Return the [x, y] coordinate for the center point of the cell that contains the specified text.  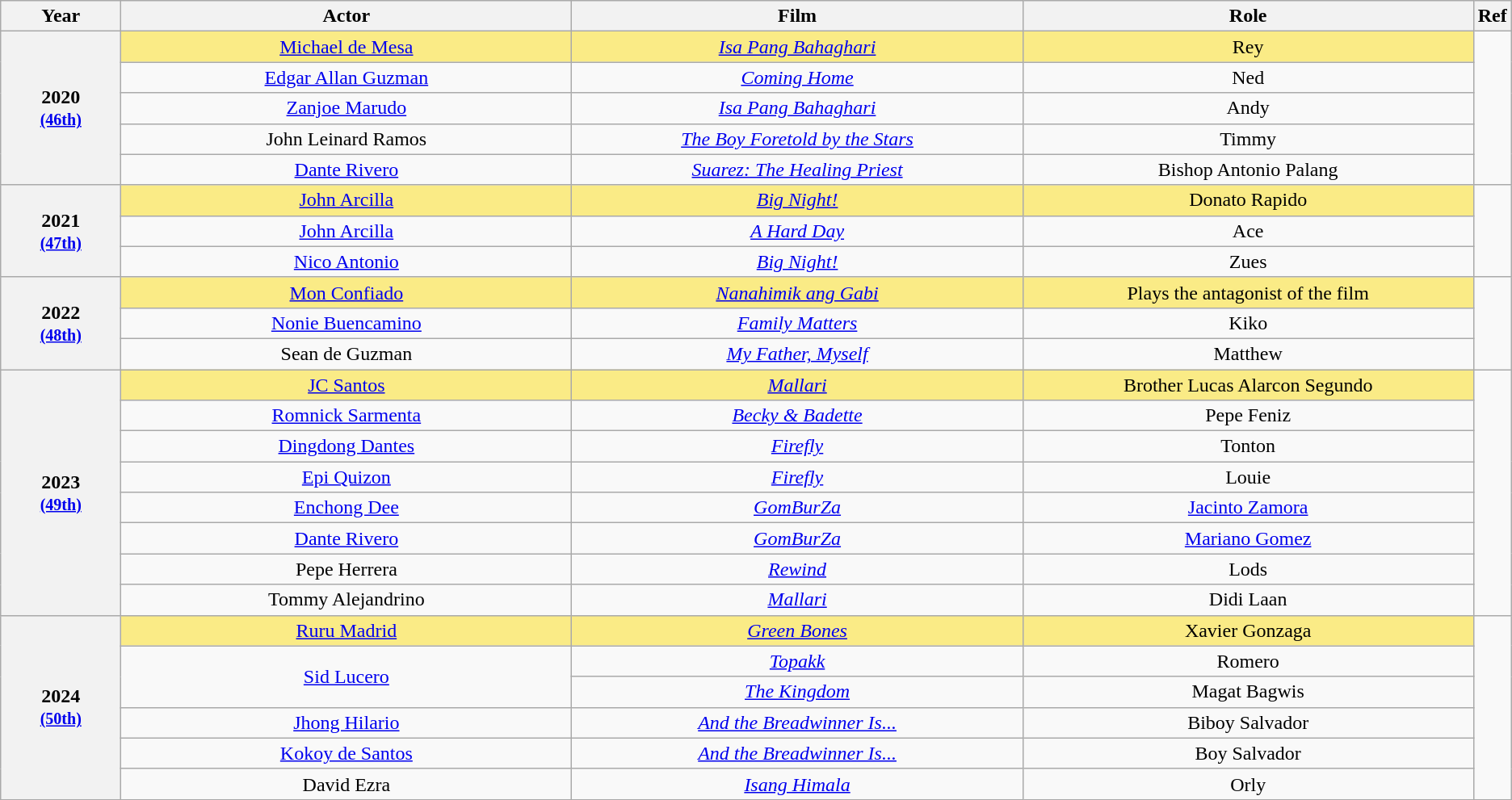
Matthew [1248, 354]
Biboy Salvador [1248, 723]
Ruru Madrid [346, 630]
Nonie Buencamino [346, 323]
A Hard Day [797, 231]
Tommy Alejandrino [346, 600]
Jhong Hilario [346, 723]
Sid Lucero [346, 676]
Romero [1248, 661]
Zanjoe Marudo [346, 108]
Zues [1248, 262]
Enchong Dee [346, 508]
Becky & Badette [797, 416]
Lods [1248, 569]
2020 (46th) [61, 108]
Nico Antonio [346, 262]
Green Bones [797, 630]
JC Santos [346, 385]
The Boy Foretold by the Stars [797, 139]
Role [1248, 16]
Pepe Feniz [1248, 416]
Didi Laan [1248, 600]
Romnick Sarmenta [346, 416]
Rewind [797, 569]
Ace [1248, 231]
Bishop Antonio Palang [1248, 170]
Year [61, 16]
Dingdong Dantes [346, 446]
Film [797, 16]
2024 (50th) [61, 707]
2023 (49th) [61, 492]
Orly [1248, 784]
Actor [346, 16]
Tonton [1248, 446]
Timmy [1248, 139]
2022 (48th) [61, 323]
Kiko [1248, 323]
David Ezra [346, 784]
2021 (47th) [61, 231]
Sean de Guzman [346, 354]
Boy Salvador [1248, 753]
Family Matters [797, 323]
Magat Bagwis [1248, 692]
Nanahimik ang Gabi [797, 292]
Isang Himala [797, 784]
Topakk [797, 661]
Coming Home [797, 77]
John Leinard Ramos [346, 139]
Kokoy de Santos [346, 753]
Donato Rapido [1248, 200]
Mariano Gomez [1248, 538]
Andy [1248, 108]
Jacinto Zamora [1248, 508]
My Father, Myself [797, 354]
Plays the antagonist of the film [1248, 292]
Mon Confiado [346, 292]
Ref [1493, 16]
Pepe Herrera [346, 569]
Michael de Mesa [346, 47]
Suarez: The Healing Priest [797, 170]
Edgar Allan Guzman [346, 77]
Xavier Gonzaga [1248, 630]
Brother Lucas Alarcon Segundo [1248, 385]
The Kingdom [797, 692]
Ned [1248, 77]
Louie [1248, 477]
Epi Quizon [346, 477]
Rey [1248, 47]
